Capture the cell that displays the provided text and extract its [X, Y] central coordinate. 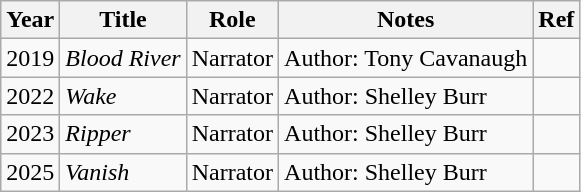
Year [30, 20]
2025 [30, 172]
Wake [123, 96]
Title [123, 20]
2022 [30, 96]
Ripper [123, 134]
2019 [30, 58]
Author: Tony Cavanaugh [406, 58]
Blood River [123, 58]
2023 [30, 134]
Role [232, 20]
Vanish [123, 172]
Ref [556, 20]
Notes [406, 20]
